Find where the given text appears and provide that cell's center as (X, Y) coordinate. 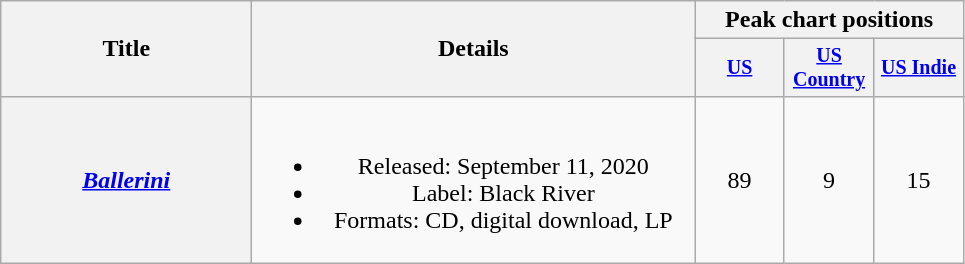
Peak chart positions (829, 20)
Ballerini (126, 180)
15 (918, 180)
9 (828, 180)
89 (740, 180)
US Indie (918, 68)
US (740, 68)
US Country (828, 68)
Details (474, 49)
Released: September 11, 2020Label: Black RiverFormats: CD, digital download, LP (474, 180)
Title (126, 49)
